Return the [x, y] coordinate for the center point of the cell that contains the specified text.  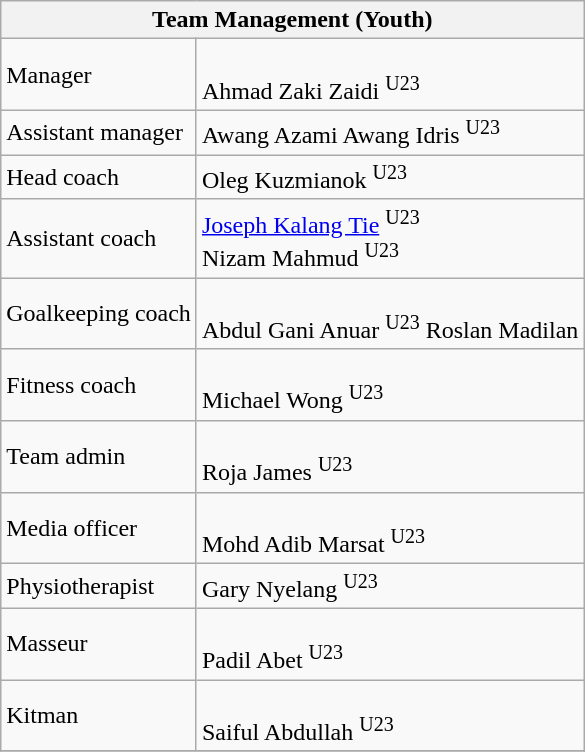
Team admin [99, 457]
Ahmad Zaki Zaidi U23 [390, 75]
Manager [99, 75]
Oleg Kuzmianok U23 [390, 178]
Mohd Adib Marsat U23 [390, 528]
Kitman [99, 716]
Masseur [99, 644]
Assistant coach [99, 238]
Fitness coach [99, 385]
Michael Wong U23 [390, 385]
Awang Azami Awang Idris U23 [390, 132]
Assistant manager [99, 132]
Gary Nyelang U23 [390, 586]
Media officer [99, 528]
Head coach [99, 178]
Goalkeeping coach [99, 314]
Abdul Gani Anuar U23 Roslan Madilan [390, 314]
Physiotherapist [99, 586]
Padil Abet U23 [390, 644]
Team Management (Youth) [292, 20]
Roja James U23 [390, 457]
Joseph Kalang Tie U23 Nizam Mahmud U23 [390, 238]
Saiful Abdullah U23 [390, 716]
